Return (x, y) of the center of cell containing provided text 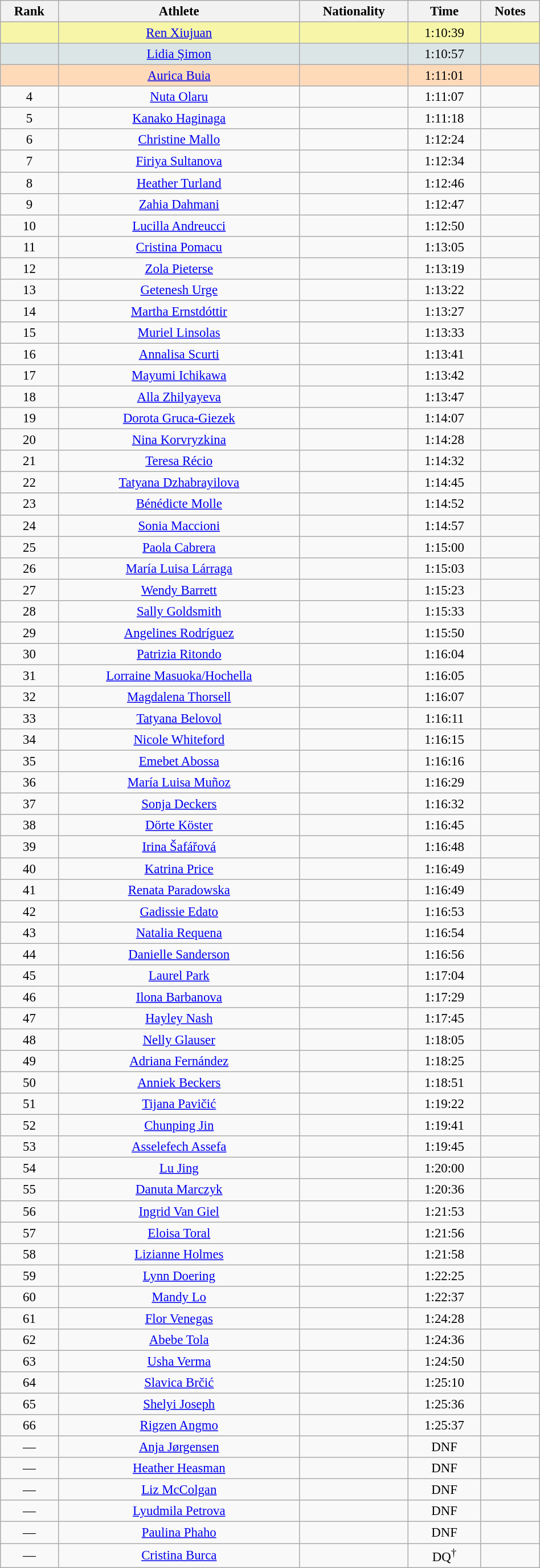
16 (30, 354)
Cristina Burca (179, 1555)
59 (30, 1276)
Mandy Lo (179, 1297)
1:10:57 (444, 54)
24 (30, 526)
38 (30, 826)
1:20:36 (444, 1190)
1:14:07 (444, 418)
1:14:57 (444, 526)
27 (30, 590)
5 (30, 119)
Angelines Rodríguez (179, 633)
9 (30, 204)
Mayumi Ichikawa (179, 376)
Irina Šafářová (179, 847)
1:13:22 (444, 290)
1:18:51 (444, 1083)
1:17:29 (444, 997)
1:16:05 (444, 675)
1:16:54 (444, 932)
1:16:15 (444, 740)
1:16:11 (444, 719)
57 (30, 1233)
Slavica Brčić (179, 1383)
1:16:48 (444, 847)
Dörte Köster (179, 826)
60 (30, 1297)
54 (30, 1168)
Muriel Linsolas (179, 333)
Rank (30, 11)
Nicole Whiteford (179, 740)
66 (30, 1426)
1:19:45 (444, 1147)
1:14:45 (444, 483)
1:15:50 (444, 633)
62 (30, 1340)
1:12:50 (444, 226)
61 (30, 1318)
1:13:42 (444, 376)
1:16:07 (444, 697)
58 (30, 1254)
Tatyana Dzhabrayilova (179, 483)
10 (30, 226)
Tijana Pavičić (179, 1104)
1:25:36 (444, 1404)
1:16:45 (444, 826)
45 (30, 976)
Laurel Park (179, 976)
Heather Heasman (179, 1468)
47 (30, 1019)
1:12:47 (444, 204)
23 (30, 504)
Lu Jing (179, 1168)
Natalia Requena (179, 932)
Martha Ernstdóttir (179, 311)
1:19:22 (444, 1104)
Lucilla Andreucci (179, 226)
Tatyana Belovol (179, 719)
37 (30, 804)
1:24:28 (444, 1318)
32 (30, 697)
1:16:32 (444, 804)
María Luisa Muñoz (179, 783)
1:25:10 (444, 1383)
Cristina Pomacu (179, 247)
Rigzen Angmo (179, 1426)
1:25:37 (444, 1426)
1:24:50 (444, 1361)
Eloisa Toral (179, 1233)
6 (30, 140)
1:15:23 (444, 590)
Magdalena Thorsell (179, 697)
44 (30, 954)
María Luisa Lárraga (179, 568)
1:13:33 (444, 333)
Teresa Récio (179, 461)
1:16:53 (444, 911)
Patrizia Ritondo (179, 654)
Ingrid Van Giel (179, 1211)
Sonja Deckers (179, 804)
49 (30, 1061)
1:14:28 (444, 440)
Abebe Tola (179, 1340)
56 (30, 1211)
Emebet Abossa (179, 761)
1:16:56 (444, 954)
Ren Xiujuan (179, 33)
1:12:24 (444, 140)
53 (30, 1147)
Chunping Jin (179, 1126)
46 (30, 997)
Dorota Gruca-Giezek (179, 418)
28 (30, 612)
1:11:01 (444, 76)
15 (30, 333)
17 (30, 376)
52 (30, 1126)
1:11:07 (444, 97)
1:15:03 (444, 568)
14 (30, 311)
Lynn Doering (179, 1276)
Renata Paradowska (179, 890)
Christine Mallo (179, 140)
1:18:25 (444, 1061)
Usha Verma (179, 1361)
Aurica Buia (179, 76)
65 (30, 1404)
1:13:19 (444, 268)
Kanako Haginaga (179, 119)
Nina Korvryzkina (179, 440)
1:12:34 (444, 161)
Sonia Maccioni (179, 526)
1:11:18 (444, 119)
Athlete (179, 11)
Notes (510, 11)
35 (30, 761)
1:13:05 (444, 247)
Anja Jørgensen (179, 1447)
Adriana Fernández (179, 1061)
21 (30, 461)
Zola Pieterse (179, 268)
40 (30, 869)
Heather Turland (179, 183)
13 (30, 290)
Hayley Nash (179, 1019)
Zahia Dahmani (179, 204)
19 (30, 418)
1:15:33 (444, 612)
1:17:04 (444, 976)
Lidia Șimon (179, 54)
DQ† (444, 1555)
36 (30, 783)
26 (30, 568)
41 (30, 890)
33 (30, 719)
1:20:00 (444, 1168)
Ilona Barbanova (179, 997)
Danielle Sanderson (179, 954)
Paulina Phaho (179, 1533)
Paola Cabrera (179, 547)
Anniek Beckers (179, 1083)
7 (30, 161)
1:13:41 (444, 354)
1:18:05 (444, 1040)
22 (30, 483)
Lorraine Masuoka/Hochella (179, 675)
Bénédicte Molle (179, 504)
Firiya Sultanova (179, 161)
1:10:39 (444, 33)
1:22:37 (444, 1297)
1:13:47 (444, 397)
63 (30, 1361)
25 (30, 547)
Danuta Marczyk (179, 1190)
Wendy Barrett (179, 590)
1:17:45 (444, 1019)
Getenesh Urge (179, 290)
30 (30, 654)
64 (30, 1383)
Gadissie Edato (179, 911)
20 (30, 440)
18 (30, 397)
Nuta Olaru (179, 97)
55 (30, 1190)
42 (30, 911)
1:21:56 (444, 1233)
Asselefech Assefa (179, 1147)
Nationality (354, 11)
1:16:16 (444, 761)
12 (30, 268)
1:19:41 (444, 1126)
Time (444, 11)
Sally Goldsmith (179, 612)
Annalisa Scurti (179, 354)
1:12:46 (444, 183)
Flor Venegas (179, 1318)
51 (30, 1104)
Liz McColgan (179, 1490)
50 (30, 1083)
48 (30, 1040)
1:14:32 (444, 461)
1:22:25 (444, 1276)
Katrina Price (179, 869)
1:13:27 (444, 311)
Lyudmila Petrova (179, 1511)
8 (30, 183)
29 (30, 633)
39 (30, 847)
1:21:53 (444, 1211)
1:21:58 (444, 1254)
Alla Zhilyayeva (179, 397)
1:16:29 (444, 783)
43 (30, 932)
1:16:04 (444, 654)
1:24:36 (444, 1340)
Nelly Glauser (179, 1040)
34 (30, 740)
Shelyi Joseph (179, 1404)
4 (30, 97)
1:14:52 (444, 504)
31 (30, 675)
1:15:00 (444, 547)
11 (30, 247)
Lizianne Holmes (179, 1254)
